Identify which cell holds the provided text, then report its [x, y] central coordinate. 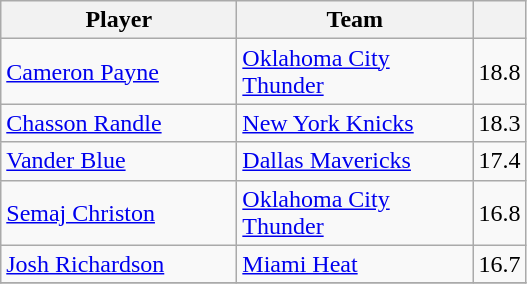
Vander Blue [119, 161]
Miami Heat [355, 264]
New York Knicks [355, 123]
Semaj Christon [119, 212]
Josh Richardson [119, 264]
17.4 [500, 161]
Team [355, 20]
16.8 [500, 212]
Chasson Randle [119, 123]
18.8 [500, 72]
Player [119, 20]
18.3 [500, 123]
Dallas Mavericks [355, 161]
16.7 [500, 264]
Cameron Payne [119, 72]
